Identify which cell holds the provided text, then report its (x, y) central coordinate. 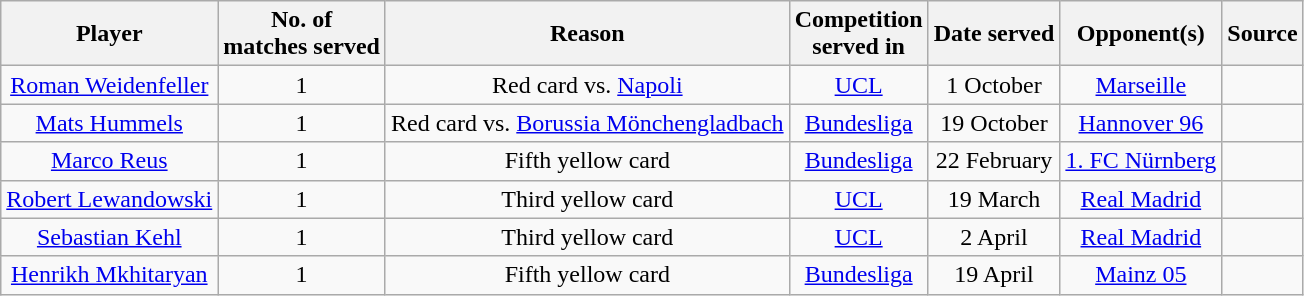
19 October (994, 123)
Competition served in (858, 34)
Mainz 05 (1141, 275)
Roman Weidenfeller (110, 85)
Reason (587, 34)
19 April (994, 275)
22 February (994, 161)
Robert Lewandowski (110, 199)
2 April (994, 237)
Marseille (1141, 85)
Marco Reus (110, 161)
1. FC Nürnberg (1141, 161)
19 March (994, 199)
1 October (994, 85)
Sebastian Kehl (110, 237)
Source (1262, 34)
Date served (994, 34)
Mats Hummels (110, 123)
Opponent(s) (1141, 34)
Red card vs. Borussia Mönchengladbach (587, 123)
No. of matches served (302, 34)
Hannover 96 (1141, 123)
Player (110, 34)
Henrikh Mkhitaryan (110, 275)
Red card vs. Napoli (587, 85)
